Detect which cell encompasses the target text, then output its [X, Y] center coordinate. 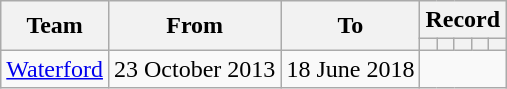
Waterford [55, 69]
18 June 2018 [350, 69]
Team [55, 26]
To [350, 26]
Record [463, 20]
From [194, 26]
23 October 2013 [194, 69]
